For the text-containing cell, return its midpoint in (x, y) coordinate format. 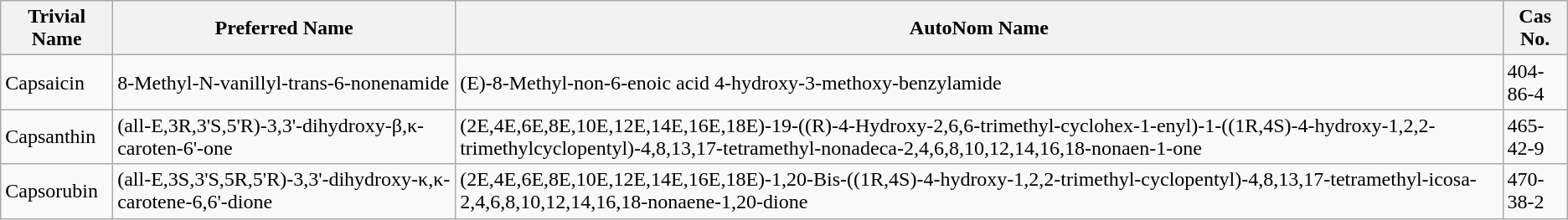
(E)-8-Methyl-non-6-enoic acid 4-hydroxy-3-methoxy-benzylamide (979, 82)
404-86-4 (1534, 82)
AutoNom Name (979, 28)
Capsorubin (57, 191)
8-Methyl-N-vanillyl-trans-6-nonenamide (285, 82)
Cas No. (1534, 28)
Trivial Name (57, 28)
Preferred Name (285, 28)
(all-E,3R,3'S,5'R)-3,3'-dihydroxy-β,κ-caroten-6'-one (285, 137)
Capsanthin (57, 137)
470-38-2 (1534, 191)
(all-E,3S,3'S,5R,5'R)-3,3'-dihydroxy-κ,κ-carotene-6,6'-dione (285, 191)
465-42-9 (1534, 137)
Capsaicin (57, 82)
